Return the [X, Y] coordinate for the center point of the cell that contains the specified text.  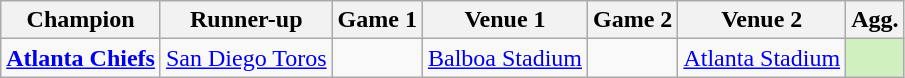
Atlanta Stadium [762, 58]
Game 2 [633, 20]
Venue 2 [762, 20]
Balboa Stadium [504, 58]
Venue 1 [504, 20]
Agg. [875, 20]
Runner-up [246, 20]
Champion [81, 20]
Atlanta Chiefs [81, 58]
San Diego Toros [246, 58]
Game 1 [377, 20]
